Return [X, Y] of the center of cell containing provided text 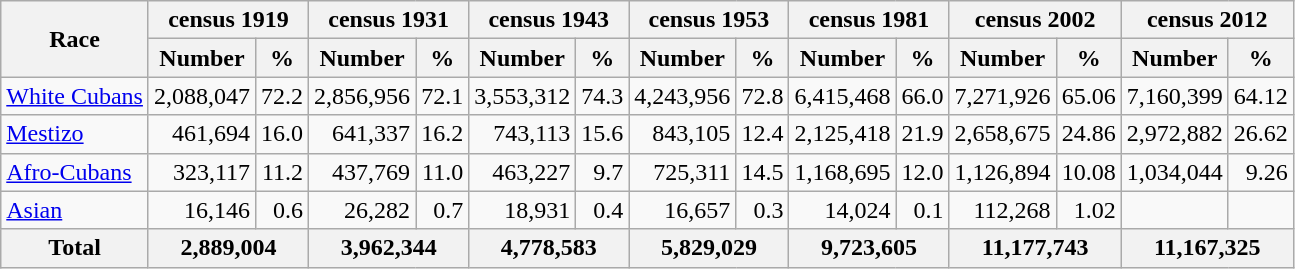
21.9 [922, 134]
2,972,882 [1174, 134]
2,889,004 [228, 248]
10.08 [1088, 172]
5,829,029 [709, 248]
census 2002 [1035, 20]
437,769 [362, 172]
7,160,399 [1174, 96]
0.7 [442, 210]
2,125,418 [842, 134]
Race [75, 39]
11.2 [282, 172]
9.26 [1260, 172]
24.86 [1088, 134]
Total [75, 248]
Afro-Cubans [75, 172]
16.2 [442, 134]
11,167,325 [1207, 248]
112,268 [1002, 210]
0.4 [602, 210]
4,778,583 [549, 248]
74.3 [602, 96]
census 1943 [549, 20]
15.6 [602, 134]
census 1919 [228, 20]
3,553,312 [522, 96]
1,126,894 [1002, 172]
14,024 [842, 210]
26,282 [362, 210]
16.0 [282, 134]
12.4 [762, 134]
72.1 [442, 96]
census 1931 [389, 20]
26.62 [1260, 134]
11,177,743 [1035, 248]
16,146 [202, 210]
0.6 [282, 210]
725,311 [682, 172]
9.7 [602, 172]
0.1 [922, 210]
6,415,468 [842, 96]
461,694 [202, 134]
12.0 [922, 172]
White Cubans [75, 96]
16,657 [682, 210]
2,658,675 [1002, 134]
1.02 [1088, 210]
14.5 [762, 172]
Asian [75, 210]
1,168,695 [842, 172]
census 1953 [709, 20]
3,962,344 [389, 248]
Mestizo [75, 134]
323,117 [202, 172]
2,856,956 [362, 96]
7,271,926 [1002, 96]
72.2 [282, 96]
11.0 [442, 172]
census 2012 [1207, 20]
843,105 [682, 134]
18,931 [522, 210]
census 1981 [869, 20]
0.3 [762, 210]
64.12 [1260, 96]
72.8 [762, 96]
4,243,956 [682, 96]
463,227 [522, 172]
9,723,605 [869, 248]
66.0 [922, 96]
743,113 [522, 134]
641,337 [362, 134]
1,034,044 [1174, 172]
2,088,047 [202, 96]
65.06 [1088, 96]
